Provide the (X, Y) coordinate of the cell's center where the given text is located.  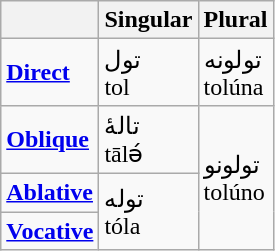
Oblique (50, 139)
تولونوtolúno (236, 177)
تالۀtālə́ (148, 139)
تولtol (148, 72)
Ablative (50, 192)
تولونهtolúna (236, 72)
Singular (148, 20)
Plural (236, 20)
تولهtóla (148, 211)
Direct (50, 72)
Vocative (50, 231)
